For the text-containing cell, return its midpoint in [x, y] coordinate format. 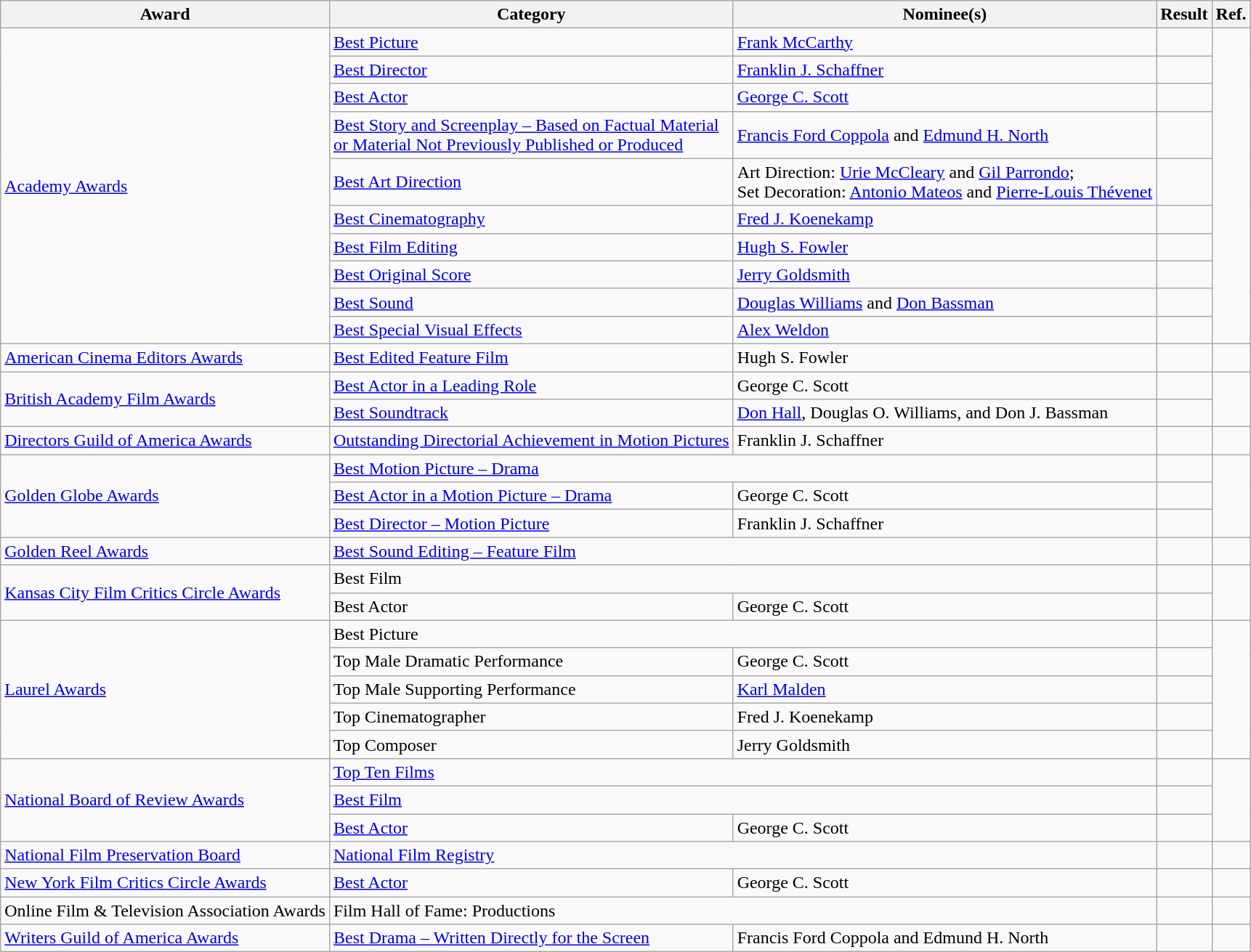
Alex Weldon [944, 330]
Best Director [531, 70]
Kansas City Film Critics Circle Awards [166, 593]
Best Sound Editing – Feature Film [742, 551]
Top Cinematographer [531, 717]
Ref. [1231, 15]
Don Hall, Douglas O. Williams, and Don J. Bassman [944, 413]
Top Ten Films [742, 772]
Douglas Williams and Don Bassman [944, 302]
Best Original Score [531, 274]
Top Male Dramatic Performance [531, 662]
Writers Guild of America Awards [166, 938]
Laurel Awards [166, 689]
National Film Preservation Board [166, 855]
British Academy Film Awards [166, 399]
Top Composer [531, 744]
Award [166, 15]
Best Soundtrack [531, 413]
Outstanding Directorial Achievement in Motion Pictures [531, 441]
Golden Globe Awards [166, 496]
Best Cinematography [531, 219]
Best Film Editing [531, 247]
Top Male Supporting Performance [531, 689]
Academy Awards [166, 186]
National Film Registry [742, 855]
Category [531, 15]
National Board of Review Awards [166, 800]
Best Story and Screenplay – Based on Factual Material or Material Not Previously Published or Produced [531, 135]
Frank McCarthy [944, 42]
Art Direction: Urie McCleary and Gil Parrondo; Set Decoration: Antonio Mateos and Pierre-Louis Thévenet [944, 182]
Best Edited Feature Film [531, 357]
Directors Guild of America Awards [166, 441]
Best Drama – Written Directly for the Screen [531, 938]
Karl Malden [944, 689]
Golden Reel Awards [166, 551]
New York Film Critics Circle Awards [166, 883]
American Cinema Editors Awards [166, 357]
Film Hall of Fame: Productions [742, 911]
Best Art Direction [531, 182]
Best Actor in a Leading Role [531, 386]
Online Film & Television Association Awards [166, 911]
Best Sound [531, 302]
Result [1184, 15]
Best Actor in a Motion Picture – Drama [531, 496]
Nominee(s) [944, 15]
Best Director – Motion Picture [531, 524]
Best Special Visual Effects [531, 330]
Best Motion Picture – Drama [742, 468]
